Locate the cell with the specified text and output its [X, Y] center coordinate. 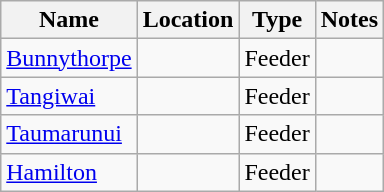
Location [188, 20]
Type [277, 20]
Tangiwai [69, 96]
Name [69, 20]
Taumarunui [69, 134]
Notes [349, 20]
Bunnythorpe [69, 58]
Hamilton [69, 172]
